Scan for the cell matching the given text and deliver its [X, Y] coordinate at center. 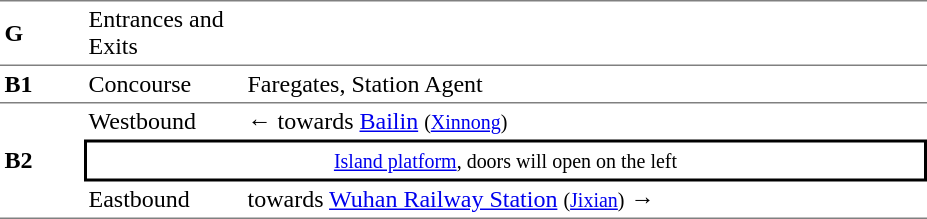
B1 [42, 83]
B2 [42, 160]
Entrances and Exits [164, 32]
Island platform, doors will open on the left [506, 161]
Westbound [164, 121]
Faregates, Station Agent [585, 83]
← towards Bailin (Xinnong) [585, 121]
G [42, 32]
Concourse [164, 83]
